Extract the (X, Y) coordinate from the center of the cell holding the provided text.  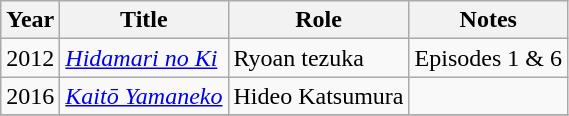
2016 (30, 96)
Year (30, 20)
Notes (488, 20)
Ryoan tezuka (318, 58)
Role (318, 20)
Hideo Katsumura (318, 96)
2012 (30, 58)
Episodes 1 & 6 (488, 58)
Kaitō Yamaneko (144, 96)
Hidamari no Ki (144, 58)
Title (144, 20)
